Provide the [x, y] coordinate of the cell's center where the given text is located.  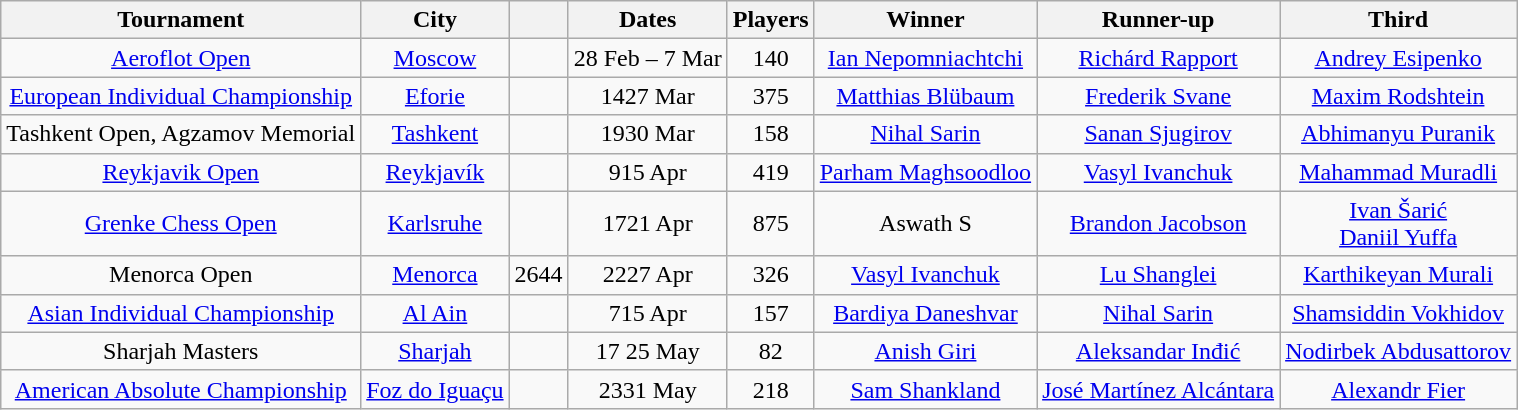
Sharjah [435, 351]
715 Apr [648, 313]
José Martínez Alcántara [1158, 389]
Eforie [435, 96]
157 [770, 313]
2227 Apr [648, 275]
Sam Shankland [925, 389]
Sanan Sjugirov [1158, 134]
Reykjavík [435, 172]
1427 Mar [648, 96]
Mahammad Muradli [1398, 172]
Karthikeyan Murali [1398, 275]
28 Feb – 7 Mar [648, 58]
Players [770, 20]
Richárd Rapport [1158, 58]
1930 Mar [648, 134]
Bardiya Daneshvar [925, 313]
Ian Nepomniachtchi [925, 58]
Tashkent [435, 134]
82 [770, 351]
140 [770, 58]
Sharjah Masters [181, 351]
Frederik Svane [1158, 96]
Reykjavik Open [181, 172]
326 [770, 275]
915 Apr [648, 172]
17 25 May [648, 351]
Nodirbek Abdusattorov [1398, 351]
Tashkent Open, Agzamov Memorial [181, 134]
2331 May [648, 389]
Brandon Jacobson [1158, 224]
Third [1398, 20]
158 [770, 134]
Runner-up [1158, 20]
Tournament [181, 20]
Karlsruhe [435, 224]
218 [770, 389]
Aswath S [925, 224]
875 [770, 224]
2644 [538, 275]
Maxim Rodshtein [1398, 96]
Parham Maghsoodloo [925, 172]
Foz do Iguaçu [435, 389]
375 [770, 96]
1721 Apr [648, 224]
Ivan Šarić Daniil Yuffa [1398, 224]
Asian Individual Championship [181, 313]
Andrey Esipenko [1398, 58]
Abhimanyu Puranik [1398, 134]
Grenke Chess Open [181, 224]
419 [770, 172]
Menorca [435, 275]
Aleksandar Inđić [1158, 351]
Matthias Blübaum [925, 96]
Shamsiddin Vokhidov [1398, 313]
Aeroflot Open [181, 58]
Moscow [435, 58]
City [435, 20]
Lu Shanglei [1158, 275]
Dates [648, 20]
Alexandr Fier [1398, 389]
Menorca Open [181, 275]
Al Ain [435, 313]
European Individual Championship [181, 96]
Winner [925, 20]
Anish Giri [925, 351]
American Absolute Championship [181, 389]
